Output the [X, Y] coordinate of the center of the cell containing the given text.  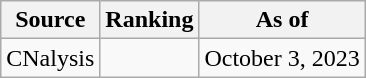
CNalysis [50, 58]
October 3, 2023 [282, 58]
Source [50, 20]
As of [282, 20]
Ranking [150, 20]
